Output the [X, Y] coordinate of the center of the cell containing the given text.  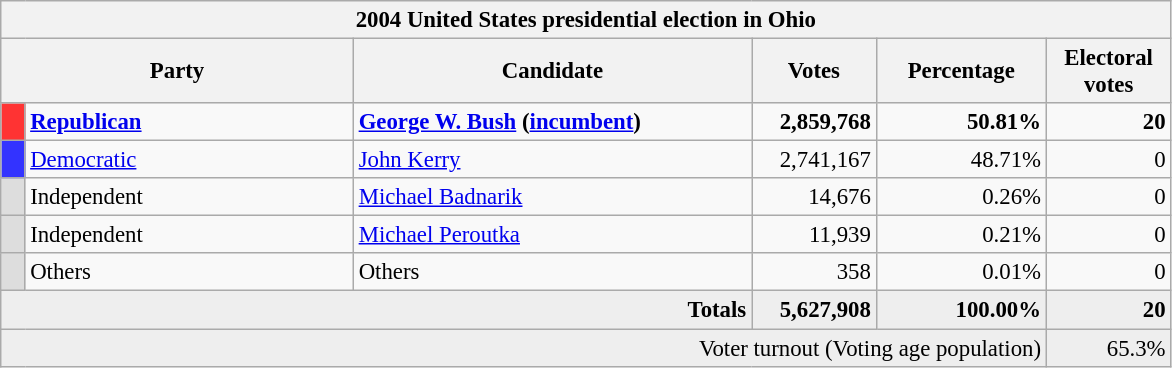
George W. Bush (incumbent) [552, 122]
Voter turnout (Voting age population) [524, 348]
0.01% [961, 273]
50.81% [961, 122]
14,676 [814, 197]
5,627,908 [814, 310]
0.21% [961, 235]
John Kerry [552, 160]
Electoral votes [1108, 72]
Republican [189, 122]
11,939 [814, 235]
Democratic [189, 160]
0.26% [961, 197]
2,859,768 [814, 122]
Votes [814, 72]
65.3% [1108, 348]
100.00% [961, 310]
Michael Peroutka [552, 235]
2,741,167 [814, 160]
Michael Badnarik [552, 197]
48.71% [961, 160]
Party [178, 72]
358 [814, 273]
Totals [376, 310]
2004 United States presidential election in Ohio [586, 20]
Candidate [552, 72]
Percentage [961, 72]
